Pinpoint the cell where the given text exists, returning its (X, Y) midpoint coordinate. 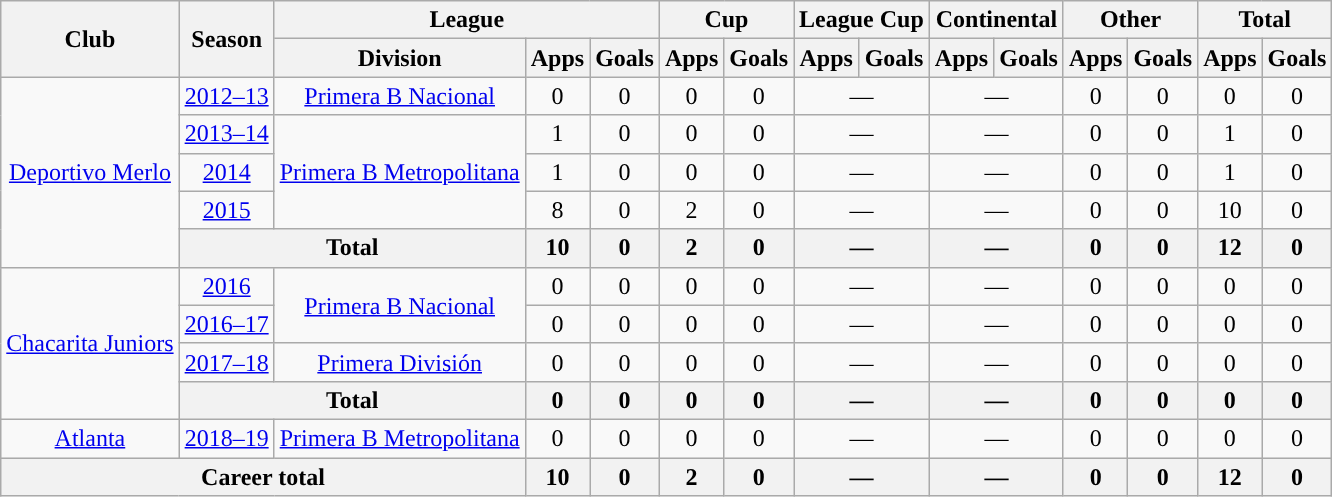
League (466, 20)
2017–18 (226, 362)
2015 (226, 210)
Cup (726, 20)
2014 (226, 172)
2012–13 (226, 96)
Division (400, 58)
Atlanta (90, 438)
2016 (226, 286)
8 (557, 210)
Other (1130, 20)
League Cup (862, 20)
Primera División (400, 362)
2018–19 (226, 438)
Chacarita Juniors (90, 343)
2016–17 (226, 324)
2013–14 (226, 134)
Season (226, 39)
Continental (996, 20)
Career total (263, 477)
Deportivo Merlo (90, 172)
Club (90, 39)
